Detect which cell encompasses the target text, then output its [X, Y] center coordinate. 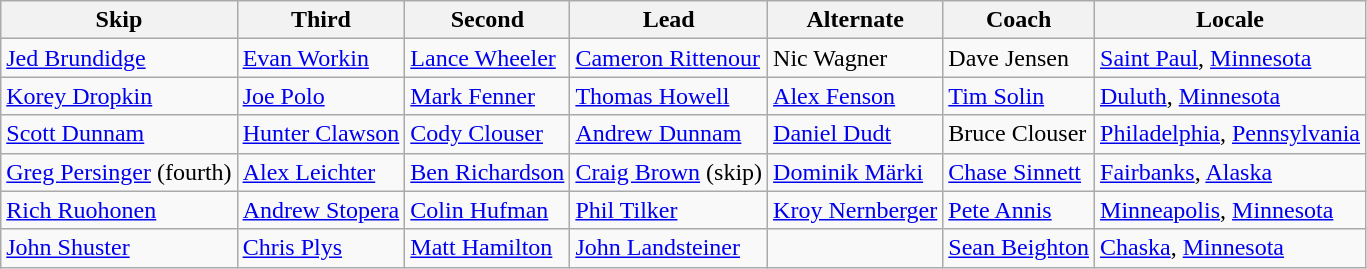
Lance Wheeler [488, 58]
Lead [669, 20]
Fairbanks, Alaska [1230, 172]
Ben Richardson [488, 172]
Phil Tilker [669, 210]
Dave Jensen [1019, 58]
Skip [119, 20]
Scott Dunnam [119, 134]
Daniel Dudt [856, 134]
Joe Polo [321, 96]
Evan Workin [321, 58]
Coach [1019, 20]
Philadelphia, Pennsylvania [1230, 134]
Thomas Howell [669, 96]
Tim Solin [1019, 96]
Rich Ruohonen [119, 210]
Kroy Nernberger [856, 210]
Hunter Clawson [321, 134]
Colin Hufman [488, 210]
Duluth, Minnesota [1230, 96]
Dominik Märki [856, 172]
Andrew Stopera [321, 210]
Jed Brundidge [119, 58]
John Shuster [119, 248]
Chris Plys [321, 248]
Sean Beighton [1019, 248]
Alex Fenson [856, 96]
Bruce Clouser [1019, 134]
Mark Fenner [488, 96]
Greg Persinger (fourth) [119, 172]
Cameron Rittenour [669, 58]
Cody Clouser [488, 134]
Pete Annis [1019, 210]
Nic Wagner [856, 58]
Andrew Dunnam [669, 134]
Minneapolis, Minnesota [1230, 210]
Alternate [856, 20]
Second [488, 20]
Korey Dropkin [119, 96]
Alex Leichter [321, 172]
Chaska, Minnesota [1230, 248]
John Landsteiner [669, 248]
Locale [1230, 20]
Saint Paul, Minnesota [1230, 58]
Chase Sinnett [1019, 172]
Third [321, 20]
Craig Brown (skip) [669, 172]
Matt Hamilton [488, 248]
